Scan for the cell matching the given text and deliver its [X, Y] coordinate at center. 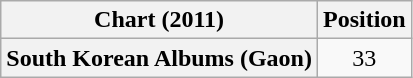
South Korean Albums (Gaon) [160, 58]
Position [364, 20]
33 [364, 58]
Chart (2011) [160, 20]
